Detect which cell encompasses the target text, then output its (X, Y) center coordinate. 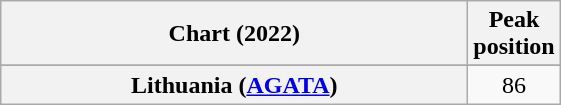
Lithuania (AGATA) (234, 85)
Peak position (514, 34)
Chart (2022) (234, 34)
86 (514, 85)
